Pinpoint the cell where the given text exists, returning its [X, Y] midpoint coordinate. 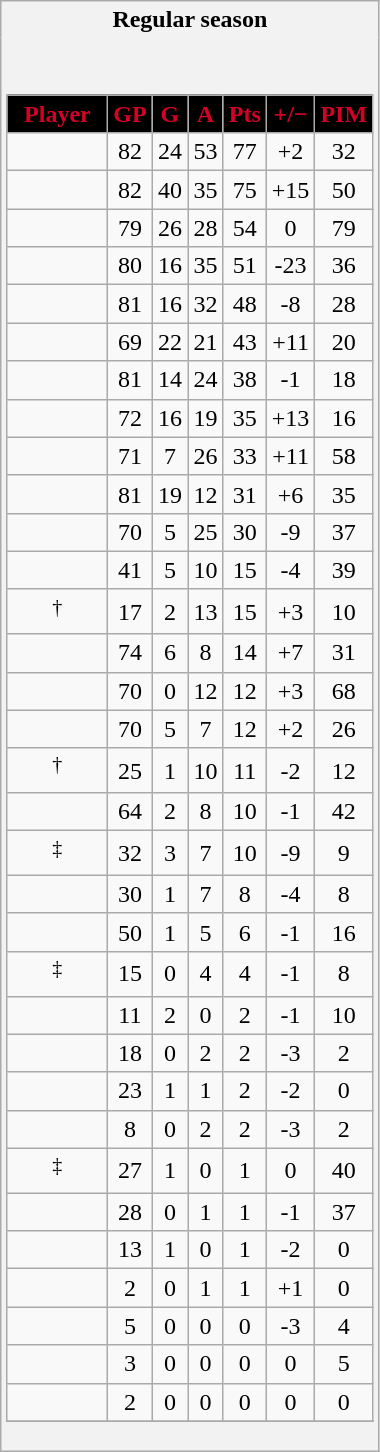
43 [244, 342]
58 [344, 456]
74 [130, 653]
+/− [290, 114]
Player [58, 114]
33 [244, 456]
Pts [244, 114]
48 [244, 304]
27 [130, 1170]
77 [244, 152]
+13 [290, 418]
-8 [290, 304]
PIM [344, 114]
17 [130, 612]
9 [344, 854]
36 [344, 266]
51 [244, 266]
38 [244, 380]
+7 [290, 653]
80 [130, 266]
64 [130, 812]
22 [170, 342]
Regular season [190, 20]
69 [130, 342]
G [170, 114]
39 [344, 570]
75 [244, 190]
68 [344, 691]
53 [206, 152]
72 [130, 418]
23 [130, 1091]
71 [130, 456]
54 [244, 228]
+1 [290, 1288]
-23 [290, 266]
21 [206, 342]
+15 [290, 190]
42 [344, 812]
A [206, 114]
+6 [290, 494]
GP [130, 114]
20 [344, 342]
41 [130, 570]
